Pinpoint the cell where the given text exists, returning its (X, Y) midpoint coordinate. 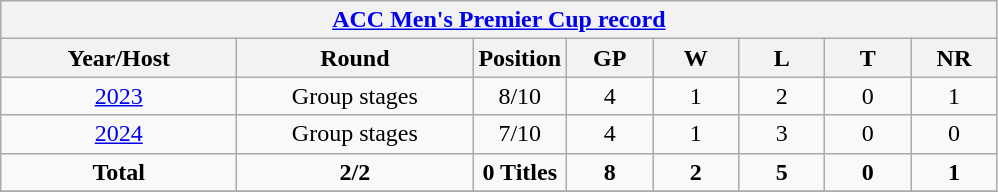
W (696, 58)
ACC Men's Premier Cup record (499, 20)
8 (610, 172)
5 (782, 172)
Total (119, 172)
GP (610, 58)
L (782, 58)
7/10 (520, 134)
Round (355, 58)
3 (782, 134)
T (868, 58)
Year/Host (119, 58)
0 Titles (520, 172)
2024 (119, 134)
8/10 (520, 96)
NR (954, 58)
2/2 (355, 172)
Position (520, 58)
2023 (119, 96)
